Capture the cell that displays the provided text and extract its [X, Y] central coordinate. 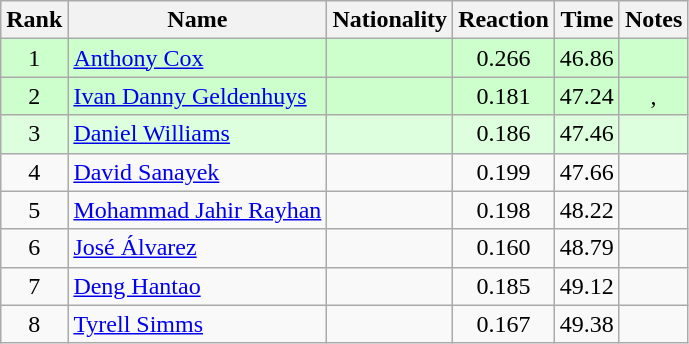
Time [586, 20]
0.185 [504, 286]
3 [34, 134]
0.167 [504, 324]
Notes [653, 20]
Nationality [390, 20]
Rank [34, 20]
1 [34, 58]
8 [34, 324]
47.24 [586, 96]
5 [34, 210]
Anthony Cox [198, 58]
47.46 [586, 134]
0.199 [504, 172]
6 [34, 248]
Name [198, 20]
4 [34, 172]
Daniel Williams [198, 134]
Ivan Danny Geldenhuys [198, 96]
Reaction [504, 20]
, [653, 96]
0.160 [504, 248]
49.38 [586, 324]
0.186 [504, 134]
Tyrell Simms [198, 324]
José Álvarez [198, 248]
47.66 [586, 172]
0.198 [504, 210]
Deng Hantao [198, 286]
46.86 [586, 58]
49.12 [586, 286]
David Sanayek [198, 172]
48.79 [586, 248]
7 [34, 286]
2 [34, 96]
0.266 [504, 58]
0.181 [504, 96]
Mohammad Jahir Rayhan [198, 210]
48.22 [586, 210]
